Identify which cell holds the provided text, then report its (x, y) central coordinate. 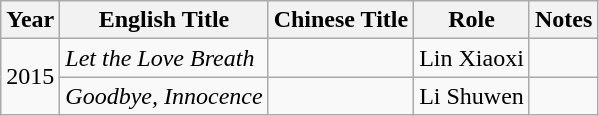
Notes (563, 20)
Lin Xiaoxi (472, 58)
Let the Love Breath (164, 58)
English Title (164, 20)
Role (472, 20)
Year (30, 20)
Chinese Title (341, 20)
2015 (30, 77)
Li Shuwen (472, 96)
Goodbye, Innocence (164, 96)
